Search for the cell housing the specified text and yield its (x, y) center coordinate. 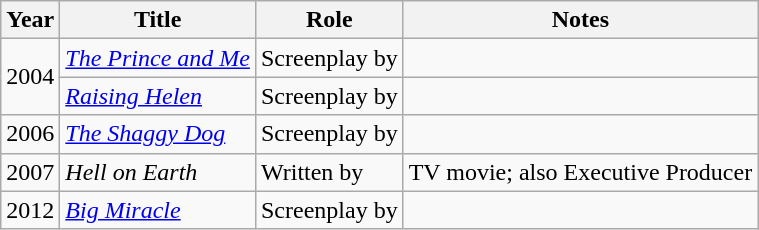
2004 (30, 77)
Hell on Earth (158, 172)
The Prince and Me (158, 58)
The Shaggy Dog (158, 134)
Notes (580, 20)
2006 (30, 134)
Raising Helen (158, 96)
TV movie; also Executive Producer (580, 172)
2012 (30, 210)
Title (158, 20)
Role (329, 20)
Big Miracle (158, 210)
Year (30, 20)
Written by (329, 172)
2007 (30, 172)
